Search for the cell housing the specified text and yield its (x, y) center coordinate. 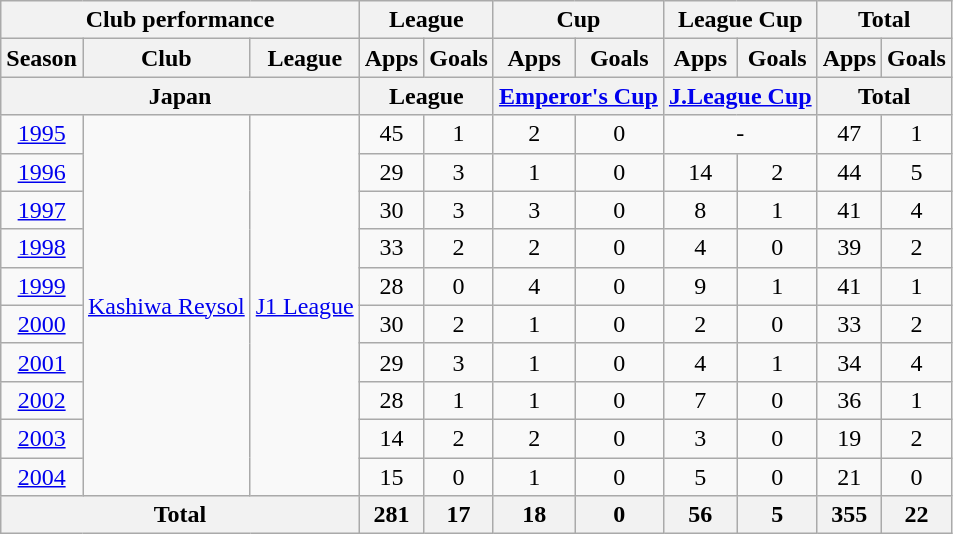
15 (391, 477)
36 (849, 400)
9 (700, 286)
355 (849, 515)
22 (917, 515)
2001 (42, 362)
1997 (42, 210)
39 (849, 248)
2000 (42, 324)
47 (849, 134)
21 (849, 477)
56 (700, 515)
Japan (180, 96)
44 (849, 172)
2002 (42, 400)
2003 (42, 438)
8 (700, 210)
J.League Cup (740, 96)
34 (849, 362)
Club (166, 58)
- (740, 134)
17 (459, 515)
Cup (578, 20)
1995 (42, 134)
Season (42, 58)
1999 (42, 286)
Club performance (180, 20)
Kashiwa Reysol (166, 306)
1998 (42, 248)
J1 League (304, 306)
1996 (42, 172)
281 (391, 515)
Emperor's Cup (578, 96)
7 (700, 400)
2004 (42, 477)
18 (534, 515)
19 (849, 438)
45 (391, 134)
League Cup (740, 20)
